Extract the (x, y) coordinate from the center of the cell holding the provided text.  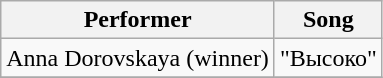
Anna Dorovskaya (winner) (138, 58)
Song (328, 20)
"Высоко" (328, 58)
Performer (138, 20)
